Output the [X, Y] coordinate of the center of the cell containing the given text.  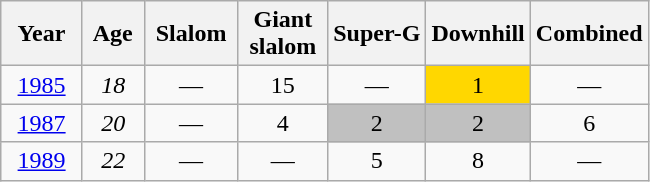
Giant slalom [283, 34]
Year [42, 34]
Downhill [478, 34]
22 [113, 161]
20 [113, 123]
8 [478, 161]
1 [478, 85]
1989 [42, 161]
1985 [42, 85]
Age [113, 34]
Slalom [191, 34]
Combined [589, 34]
4 [283, 123]
18 [113, 85]
15 [283, 85]
5 [377, 161]
6 [589, 123]
Super-G [377, 34]
1987 [42, 123]
